Pinpoint the cell where the given text exists, returning its [X, Y] midpoint coordinate. 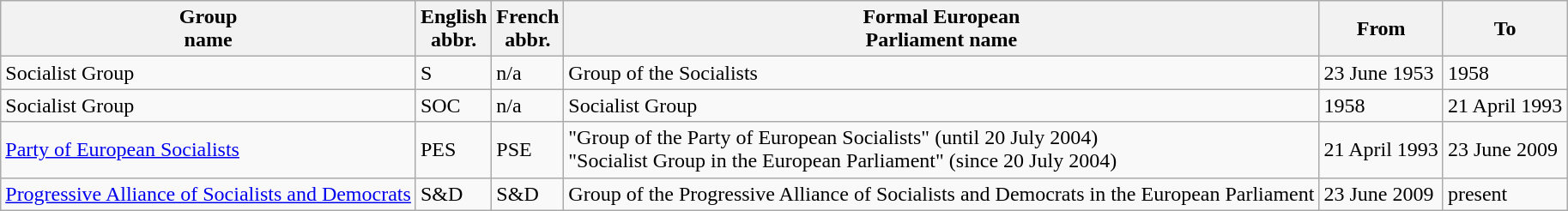
Englishabbr. [453, 29]
PES [453, 149]
present [1504, 194]
Groupname [209, 29]
Frenchabbr. [528, 29]
Party of European Socialists [209, 149]
Progressive Alliance of Socialists and Democrats [209, 194]
SOC [453, 105]
"Group of the Party of European Socialists" (until 20 July 2004)"Socialist Group in the European Parliament" (since 20 July 2004) [941, 149]
23 June 1953 [1381, 73]
From [1381, 29]
To [1504, 29]
Formal EuropeanParliament name [941, 29]
PSE [528, 149]
S [453, 73]
Group of the Progressive Alliance of Socialists and Democrats in the European Parliament [941, 194]
Group of the Socialists [941, 73]
